Scan for the cell matching the given text and deliver its (X, Y) coordinate at center. 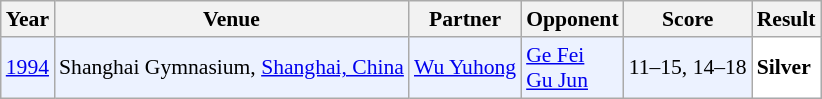
Venue (232, 19)
Wu Yuhong (465, 68)
Silver (786, 68)
1994 (28, 68)
Result (786, 19)
11–15, 14–18 (688, 68)
Score (688, 19)
Shanghai Gymnasium, Shanghai, China (232, 68)
Partner (465, 19)
Opponent (572, 19)
Year (28, 19)
Ge Fei Gu Jun (572, 68)
